Search for the cell housing the specified text and yield its [x, y] center coordinate. 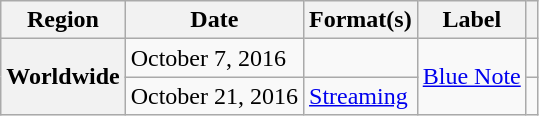
Streaming [361, 96]
Label [472, 20]
October 21, 2016 [214, 96]
October 7, 2016 [214, 58]
Blue Note [472, 77]
Format(s) [361, 20]
Worldwide [63, 77]
Region [63, 20]
Date [214, 20]
